Search for the cell housing the specified text and yield its (X, Y) center coordinate. 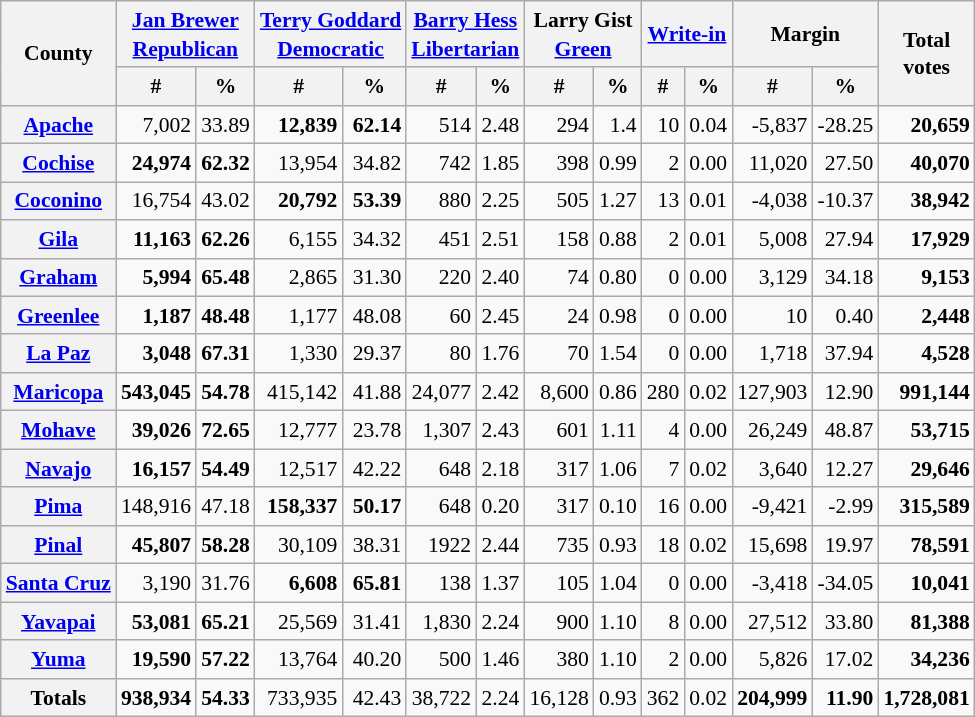
-3,418 (772, 583)
Yavapai (58, 621)
9,153 (926, 277)
138 (441, 583)
Gila (58, 239)
27.94 (845, 239)
6,155 (298, 239)
1,728,081 (926, 698)
204,999 (772, 698)
10,041 (926, 583)
7 (664, 468)
1.11 (618, 430)
505 (558, 201)
80 (441, 354)
500 (441, 659)
34.18 (845, 277)
72.65 (226, 430)
543,045 (156, 392)
1.37 (500, 583)
45,807 (156, 545)
62.14 (374, 125)
-5,837 (772, 125)
Greenlee (58, 316)
938,934 (156, 698)
1,307 (441, 430)
1.46 (500, 659)
13 (664, 201)
74 (558, 277)
1.76 (500, 354)
16,754 (156, 201)
12,777 (298, 430)
15,698 (772, 545)
12,839 (298, 125)
25,569 (298, 621)
18 (664, 545)
Cochise (58, 163)
11,020 (772, 163)
34.32 (374, 239)
0.98 (618, 316)
53,715 (926, 430)
880 (441, 201)
-28.25 (845, 125)
2.44 (500, 545)
24,077 (441, 392)
0.04 (708, 125)
30,109 (298, 545)
13,954 (298, 163)
-4,038 (772, 201)
3,640 (772, 468)
7,002 (156, 125)
70 (558, 354)
3,190 (156, 583)
2.42 (500, 392)
0.88 (618, 239)
Maricopa (58, 392)
1.04 (618, 583)
42.22 (374, 468)
742 (441, 163)
Yuma (58, 659)
67.31 (226, 354)
60 (441, 316)
12,517 (298, 468)
601 (558, 430)
220 (441, 277)
1.4 (618, 125)
900 (558, 621)
1,187 (156, 316)
Write-in (687, 34)
0.86 (618, 392)
315,589 (926, 507)
2.51 (500, 239)
991,144 (926, 392)
514 (441, 125)
58.28 (226, 545)
19.97 (845, 545)
54.78 (226, 392)
158,337 (298, 507)
27,512 (772, 621)
280 (664, 392)
-34.05 (845, 583)
0.20 (500, 507)
31.41 (374, 621)
40.20 (374, 659)
Margin (805, 34)
54.33 (226, 698)
0.80 (618, 277)
62.26 (226, 239)
Jan BrewerRepublican (186, 34)
Graham (58, 277)
2.40 (500, 277)
-10.37 (845, 201)
2.43 (500, 430)
158 (558, 239)
1.27 (618, 201)
Santa Cruz (58, 583)
43.02 (226, 201)
39,026 (156, 430)
41.88 (374, 392)
-2.99 (845, 507)
65.81 (374, 583)
33.80 (845, 621)
La Paz (58, 354)
Coconino (58, 201)
2,448 (926, 316)
2.25 (500, 201)
1.85 (500, 163)
33.89 (226, 125)
38,942 (926, 201)
2.18 (500, 468)
0.10 (618, 507)
3,048 (156, 354)
17,929 (926, 239)
12.90 (845, 392)
5,994 (156, 277)
53,081 (156, 621)
105 (558, 583)
1,330 (298, 354)
Navajo (58, 468)
0.40 (845, 316)
24 (558, 316)
13,764 (298, 659)
4,528 (926, 354)
5,826 (772, 659)
398 (558, 163)
48.08 (374, 316)
1.06 (618, 468)
47.18 (226, 507)
0.99 (618, 163)
380 (558, 659)
6,608 (298, 583)
8 (664, 621)
148,916 (156, 507)
34.82 (374, 163)
50.17 (374, 507)
65.21 (226, 621)
37.94 (845, 354)
29.37 (374, 354)
1922 (441, 545)
1,177 (298, 316)
17.02 (845, 659)
362 (664, 698)
-9,421 (772, 507)
1,830 (441, 621)
1,718 (772, 354)
24,974 (156, 163)
16 (664, 507)
451 (441, 239)
Totalvotes (926, 53)
78,591 (926, 545)
2.48 (500, 125)
40,070 (926, 163)
3,129 (772, 277)
2,865 (298, 277)
38,722 (441, 698)
415,142 (298, 392)
20,659 (926, 125)
11.90 (845, 698)
42.43 (374, 698)
81,388 (926, 621)
29,646 (926, 468)
Totals (58, 698)
2.45 (500, 316)
16,128 (558, 698)
Pima (58, 507)
27.50 (845, 163)
38.31 (374, 545)
20,792 (298, 201)
54.49 (226, 468)
31.30 (374, 277)
733,935 (298, 698)
31.76 (226, 583)
12.27 (845, 468)
26,249 (772, 430)
34,236 (926, 659)
65.48 (226, 277)
4 (664, 430)
48.48 (226, 316)
Mohave (58, 430)
53.39 (374, 201)
Terry GoddardDemocratic (330, 34)
Apache (58, 125)
Barry HessLibertarian (465, 34)
19,590 (156, 659)
Larry GistGreen (582, 34)
16,157 (156, 468)
11,163 (156, 239)
23.78 (374, 430)
5,008 (772, 239)
127,903 (772, 392)
62.32 (226, 163)
County (58, 53)
57.22 (226, 659)
48.87 (845, 430)
1.54 (618, 354)
Pinal (58, 545)
735 (558, 545)
294 (558, 125)
8,600 (558, 392)
